Output the [X, Y] coordinate of the center of the cell containing the given text.  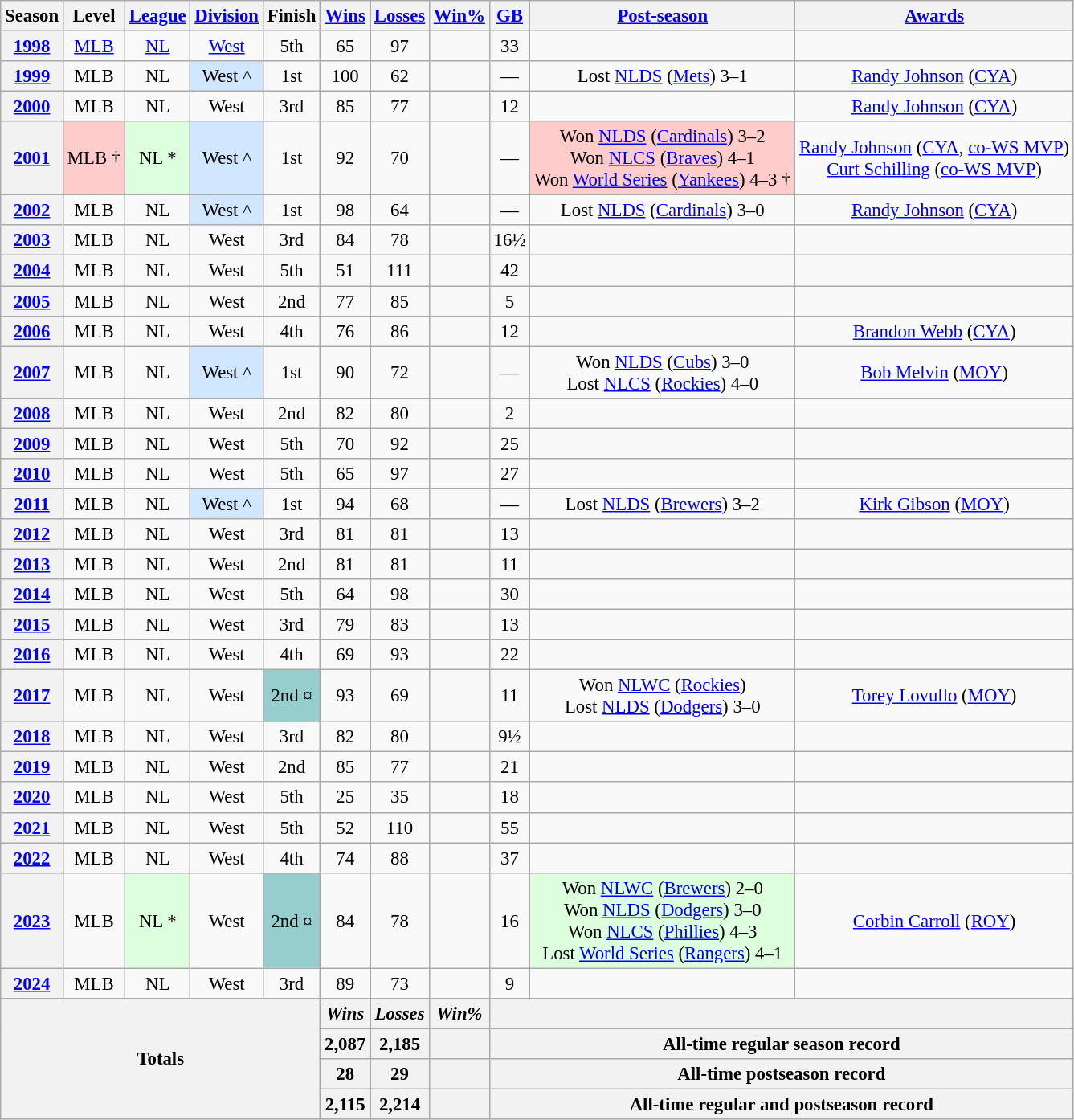
Lost NLDS (Mets) 3–1 [663, 76]
1999 [32, 76]
83 [400, 625]
2012 [32, 534]
2011 [32, 504]
2000 [32, 107]
2001 [32, 158]
27 [509, 474]
2,115 [345, 1104]
League [157, 16]
Corbin Carroll (ROY) [935, 921]
2006 [32, 331]
MLB † [93, 158]
16½ [509, 240]
2022 [32, 858]
68 [400, 504]
72 [400, 373]
2003 [32, 240]
Bob Melvin (MOY) [935, 373]
9 [509, 983]
2,185 [400, 1044]
2,214 [400, 1104]
33 [509, 47]
2007 [32, 373]
2013 [32, 564]
2002 [32, 211]
35 [400, 798]
37 [509, 858]
94 [345, 504]
9½ [509, 737]
28 [345, 1074]
Randy Johnson (CYA, co-WS MVP)Curt Schilling (co-WS MVP) [935, 158]
Finish [291, 16]
2020 [32, 798]
73 [400, 983]
29 [400, 1074]
111 [400, 271]
5 [509, 301]
Division [227, 16]
2019 [32, 767]
Torey Lovullo (MOY) [935, 696]
2021 [32, 828]
Totals [161, 1059]
89 [345, 983]
GB [509, 16]
76 [345, 331]
51 [345, 271]
2017 [32, 696]
86 [400, 331]
2010 [32, 474]
2005 [32, 301]
Season [32, 16]
2024 [32, 983]
Awards [935, 16]
All-time regular and postseason record [781, 1104]
62 [400, 76]
Kirk Gibson (MOY) [935, 504]
110 [400, 828]
Lost NLDS (Cardinals) 3–0 [663, 211]
18 [509, 798]
55 [509, 828]
74 [345, 858]
22 [509, 655]
2018 [32, 737]
2023 [32, 921]
42 [509, 271]
Won NLWC (Brewers) 2–0 Won NLDS (Dodgers) 3–0 Won NLCS (Phillies) 4–3 Lost World Series (Rangers) 4–1 [663, 921]
100 [345, 76]
2,087 [345, 1044]
Won NLDS (Cubs) 3–0Lost NLCS (Rockies) 4–0 [663, 373]
79 [345, 625]
2004 [32, 271]
Won NLWC (Rockies)Lost NLDS (Dodgers) 3–0 [663, 696]
All-time postseason record [781, 1074]
16 [509, 921]
2015 [32, 625]
2016 [32, 655]
88 [400, 858]
90 [345, 373]
30 [509, 595]
2009 [32, 444]
Post-season [663, 16]
1998 [32, 47]
2008 [32, 413]
2 [509, 413]
Level [93, 16]
52 [345, 828]
All-time regular season record [781, 1044]
21 [509, 767]
Lost NLDS (Brewers) 3–2 [663, 504]
Brandon Webb (CYA) [935, 331]
2014 [32, 595]
Won NLDS (Cardinals) 3–2Won NLCS (Braves) 4–1Won World Series (Yankees) 4–3 † [663, 158]
